Return [X, Y] of the center of cell containing provided text 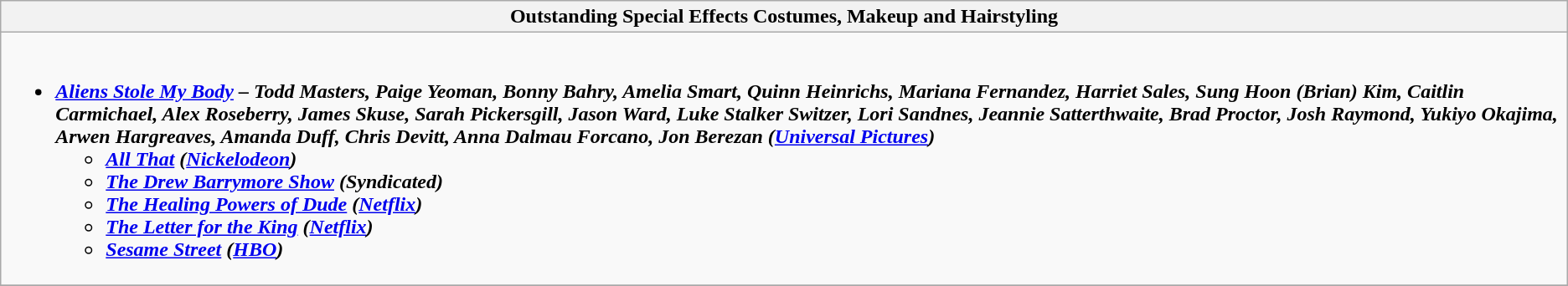
Outstanding Special Effects Costumes, Makeup and Hairstyling [784, 17]
